From the cell containing the given text, extract its center point as (x, y) coordinate. 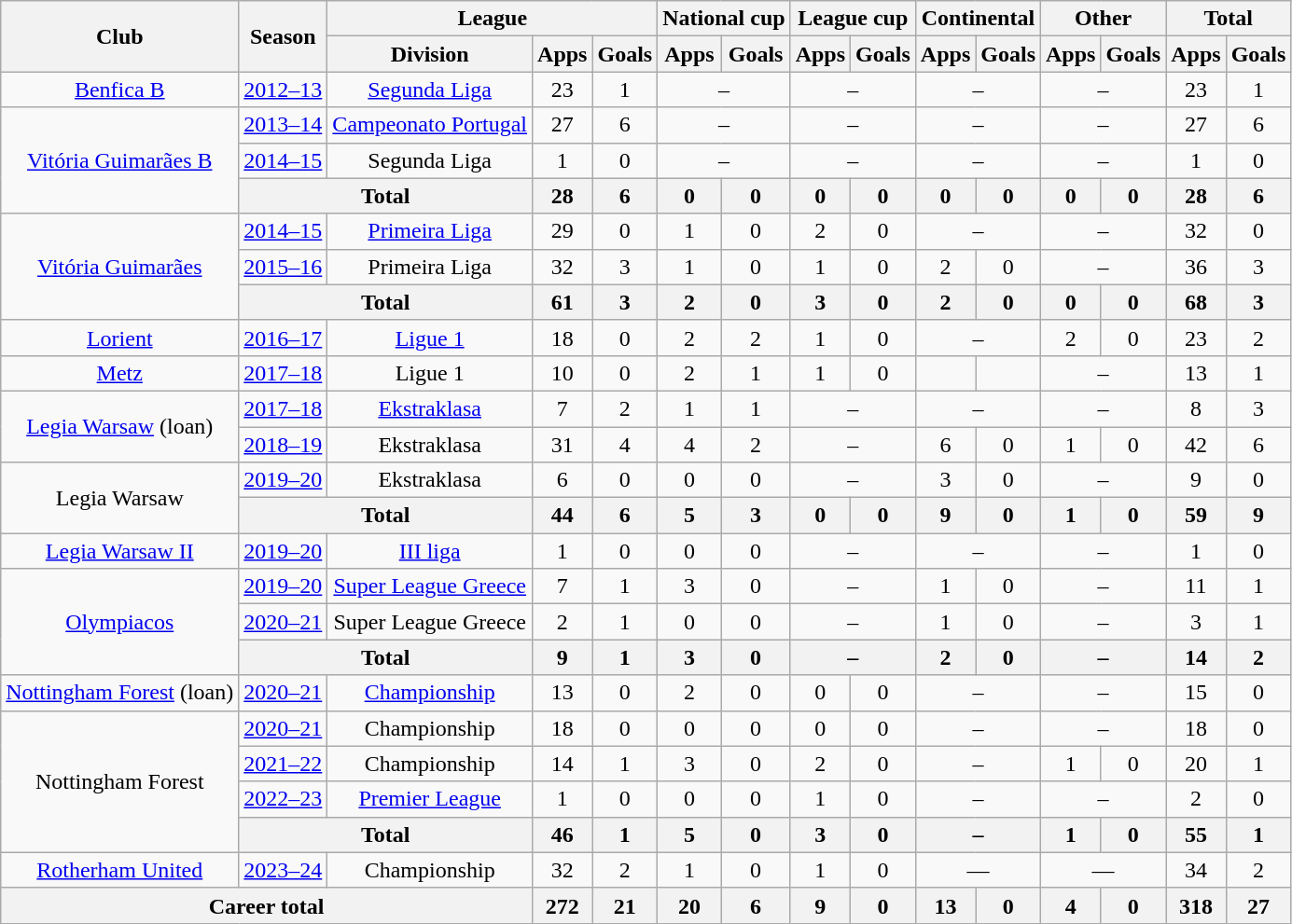
36 (1196, 267)
46 (563, 834)
Continental (978, 19)
Nottingham Forest (119, 781)
61 (563, 302)
Metz (119, 373)
Nottingham Forest (loan) (119, 693)
Season (284, 36)
Vitória Guimarães (119, 267)
National cup (724, 19)
15 (1196, 693)
31 (563, 445)
Vitória Guimarães B (119, 160)
55 (1196, 834)
League (493, 19)
8 (1196, 408)
2015–16 (284, 267)
2023–24 (284, 870)
Legia Warsaw (loan) (119, 426)
2016–17 (284, 338)
42 (1196, 445)
Rotherham United (119, 870)
Career total (267, 905)
11 (1196, 586)
III liga (430, 551)
League cup (853, 19)
10 (563, 373)
2021–22 (284, 764)
34 (1196, 870)
Club (119, 36)
Campeonato Portugal (430, 125)
29 (563, 231)
Premier League (430, 799)
Division (430, 54)
Olympiacos (119, 622)
2012–13 (284, 90)
59 (1196, 516)
2013–14 (284, 125)
Legia Warsaw (119, 498)
Legia Warsaw II (119, 551)
2022–23 (284, 799)
Other (1104, 19)
68 (1196, 302)
44 (563, 516)
2018–19 (284, 445)
272 (563, 905)
21 (625, 905)
Benfica B (119, 90)
318 (1196, 905)
Lorient (119, 338)
